Provide the (x, y) coordinate of the cell's center where the given text is located.  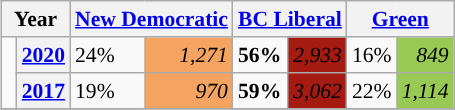
Green (400, 19)
970 (189, 91)
1,114 (426, 91)
2,933 (317, 55)
2017 (44, 91)
Year (36, 19)
59% (260, 91)
BC Liberal (290, 19)
849 (426, 55)
3,062 (317, 91)
22% (372, 91)
16% (372, 55)
24% (108, 55)
2020 (44, 55)
1,271 (189, 55)
56% (260, 55)
19% (108, 91)
New Democratic (152, 19)
